Provide the [X, Y] coordinate of the cell's center where the given text is located.  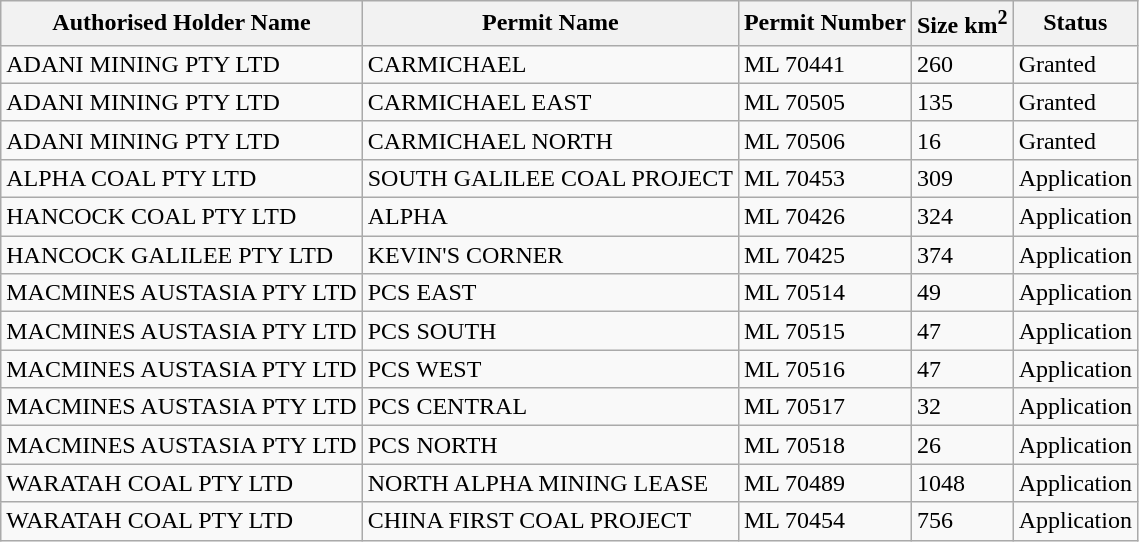
KEVIN'S CORNER [550, 255]
49 [962, 293]
135 [962, 102]
PCS NORTH [550, 445]
NORTH ALPHA MINING LEASE [550, 483]
ML 70516 [824, 369]
PCS CENTRAL [550, 407]
SOUTH GALILEE COAL PROJECT [550, 178]
ML 70517 [824, 407]
CHINA FIRST COAL PROJECT [550, 521]
309 [962, 178]
HANCOCK COAL PTY LTD [182, 217]
324 [962, 217]
16 [962, 140]
ML 70426 [824, 217]
ML 70506 [824, 140]
ML 70441 [824, 64]
26 [962, 445]
ML 70489 [824, 483]
260 [962, 64]
32 [962, 407]
ML 70518 [824, 445]
PCS WEST [550, 369]
Permit Name [550, 24]
PCS EAST [550, 293]
ML 70505 [824, 102]
ML 70425 [824, 255]
Permit Number [824, 24]
ML 70515 [824, 331]
Authorised Holder Name [182, 24]
1048 [962, 483]
756 [962, 521]
ML 70453 [824, 178]
HANCOCK GALILEE PTY LTD [182, 255]
Status [1075, 24]
ALPHA [550, 217]
CARMICHAEL EAST [550, 102]
ML 70454 [824, 521]
ML 70514 [824, 293]
CARMICHAEL NORTH [550, 140]
Size km2 [962, 24]
PCS SOUTH [550, 331]
CARMICHAEL [550, 64]
374 [962, 255]
ALPHA COAL PTY LTD [182, 178]
